Search for the cell housing the specified text and yield its [X, Y] center coordinate. 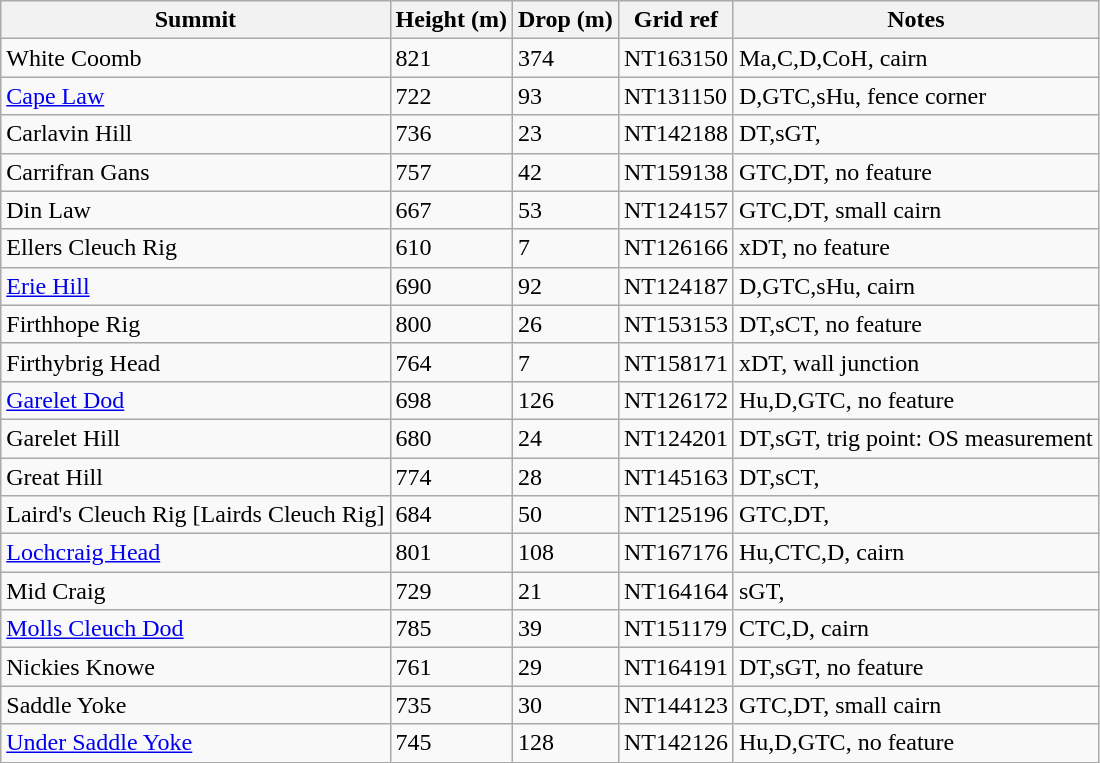
735 [451, 705]
Height (m) [451, 20]
xDT, wall junction [916, 362]
Ellers Cleuch Rig [196, 248]
93 [565, 96]
NT142126 [676, 743]
Ma,C,D,CoH, cairn [916, 58]
800 [451, 324]
698 [451, 400]
NT126172 [676, 400]
sGT, [916, 591]
NT164191 [676, 667]
NT125196 [676, 515]
28 [565, 477]
GTC,DT, no feature [916, 172]
53 [565, 210]
White Coomb [196, 58]
684 [451, 515]
Lochcraig Head [196, 553]
Notes [916, 20]
NT145163 [676, 477]
Garelet Hill [196, 438]
774 [451, 477]
736 [451, 134]
Mid Craig [196, 591]
NT126166 [676, 248]
21 [565, 591]
128 [565, 743]
NT124157 [676, 210]
764 [451, 362]
Nickies Knowe [196, 667]
Drop (m) [565, 20]
Hu,CTC,D, cairn [916, 553]
Din Law [196, 210]
30 [565, 705]
NT164164 [676, 591]
NT144123 [676, 705]
DT,sCT, no feature [916, 324]
Cape Law [196, 96]
DT,sGT, trig point: OS measurement [916, 438]
NT151179 [676, 629]
Summit [196, 20]
Firthybrig Head [196, 362]
CTC,D, cairn [916, 629]
761 [451, 667]
374 [565, 58]
DT,sGT, no feature [916, 667]
785 [451, 629]
D,GTC,sHu, cairn [916, 286]
Under Saddle Yoke [196, 743]
729 [451, 591]
667 [451, 210]
Saddle Yoke [196, 705]
NT124201 [676, 438]
23 [565, 134]
NT159138 [676, 172]
24 [565, 438]
DT,sCT, [916, 477]
821 [451, 58]
Grid ref [676, 20]
DT,sGT, [916, 134]
26 [565, 324]
680 [451, 438]
Molls Cleuch Dod [196, 629]
NT153153 [676, 324]
801 [451, 553]
NT142188 [676, 134]
NT163150 [676, 58]
722 [451, 96]
NT158171 [676, 362]
757 [451, 172]
92 [565, 286]
Firthhope Rig [196, 324]
xDT, no feature [916, 248]
Erie Hill [196, 286]
Laird's Cleuch Rig [Lairds Cleuch Rig] [196, 515]
Great Hill [196, 477]
D,GTC,sHu, fence corner [916, 96]
Carlavin Hill [196, 134]
745 [451, 743]
610 [451, 248]
NT124187 [676, 286]
690 [451, 286]
Garelet Dod [196, 400]
NT167176 [676, 553]
39 [565, 629]
29 [565, 667]
GTC,DT, [916, 515]
Carrifran Gans [196, 172]
42 [565, 172]
126 [565, 400]
50 [565, 515]
NT131150 [676, 96]
108 [565, 553]
